Find where the given text appears and provide that cell's center as (X, Y) coordinate. 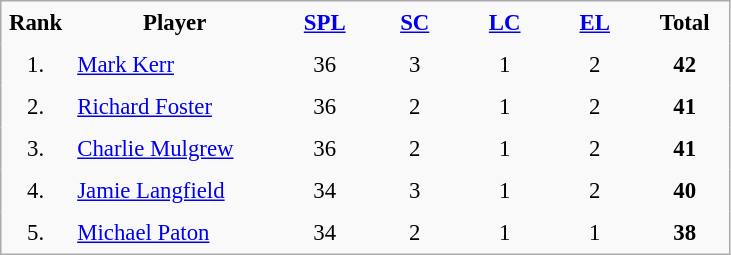
Jamie Langfield (175, 191)
Mark Kerr (175, 65)
38 (686, 233)
Michael Paton (175, 233)
42 (686, 65)
SC (415, 22)
Total (686, 22)
2. (36, 107)
5. (36, 233)
LC (505, 22)
EL (595, 22)
Player (175, 22)
Rank (36, 22)
4. (36, 191)
SPL (325, 22)
40 (686, 191)
Richard Foster (175, 107)
Charlie Mulgrew (175, 149)
3. (36, 149)
1. (36, 65)
